Return the (x, y) coordinate for the center point of the cell that contains the specified text.  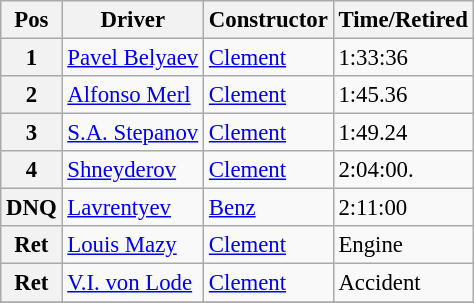
Engine (403, 245)
Benz (269, 208)
1:45.36 (403, 95)
2:04:00. (403, 170)
Driver (133, 20)
V.I. von Lode (133, 283)
Louis Mazy (133, 245)
Constructor (269, 20)
Pos (32, 20)
Pavel Belyaev (133, 58)
Shneyderov (133, 170)
4 (32, 170)
Lavrentyev (133, 208)
Accident (403, 283)
1:49.24 (403, 133)
1 (32, 58)
Alfonso Merl (133, 95)
1:33:36 (403, 58)
2 (32, 95)
2:11:00 (403, 208)
Time/Retired (403, 20)
S.A. Stepanov (133, 133)
DNQ (32, 208)
3 (32, 133)
